Capture the cell that displays the provided text and extract its [X, Y] central coordinate. 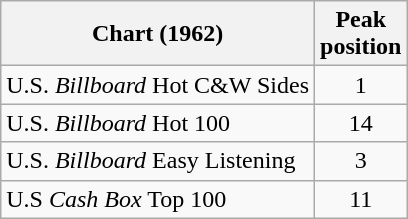
U.S. Billboard Hot 100 [158, 123]
U.S Cash Box Top 100 [158, 199]
11 [361, 199]
Chart (1962) [158, 34]
3 [361, 161]
Peakposition [361, 34]
U.S. Billboard Easy Listening [158, 161]
1 [361, 85]
U.S. Billboard Hot C&W Sides [158, 85]
14 [361, 123]
